Scan for the cell matching the given text and deliver its (X, Y) coordinate at center. 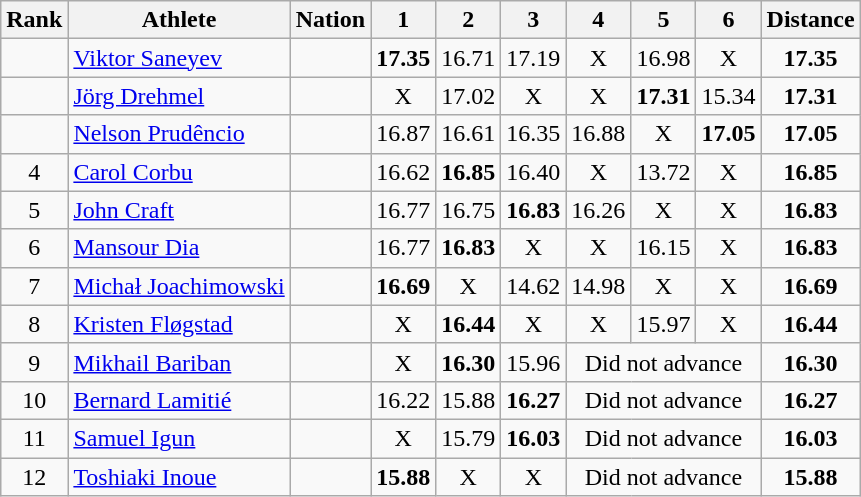
17.19 (534, 58)
16.87 (404, 134)
16.35 (534, 134)
16.98 (664, 58)
16.40 (534, 172)
16.26 (598, 210)
Bernard Lamitié (179, 400)
16.88 (598, 134)
15.97 (664, 324)
Michał Joachimowski (179, 286)
10 (34, 400)
1 (404, 20)
Mikhail Bariban (179, 362)
Distance (810, 20)
Toshiaki Inoue (179, 477)
Viktor Saneyev (179, 58)
Rank (34, 20)
Carol Corbu (179, 172)
14.62 (534, 286)
14.98 (598, 286)
16.15 (664, 248)
11 (34, 438)
Nelson Prudêncio (179, 134)
16.71 (468, 58)
Samuel Igun (179, 438)
Mansour Dia (179, 248)
John Craft (179, 210)
16.61 (468, 134)
8 (34, 324)
7 (34, 286)
15.34 (728, 96)
Athlete (179, 20)
9 (34, 362)
2 (468, 20)
12 (34, 477)
16.75 (468, 210)
15.96 (534, 362)
13.72 (664, 172)
17.02 (468, 96)
16.22 (404, 400)
3 (534, 20)
Kristen Fløgstad (179, 324)
Nation (330, 20)
16.62 (404, 172)
15.79 (468, 438)
Jörg Drehmel (179, 96)
